From the cell containing the given text, extract its center point as [X, Y] coordinate. 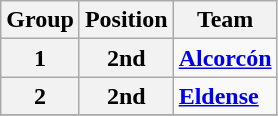
Eldense [225, 96]
2 [40, 96]
Team [225, 20]
Position [126, 20]
Group [40, 20]
Alcorcón [225, 58]
1 [40, 58]
